Locate the cell with the specified text and output its (X, Y) center coordinate. 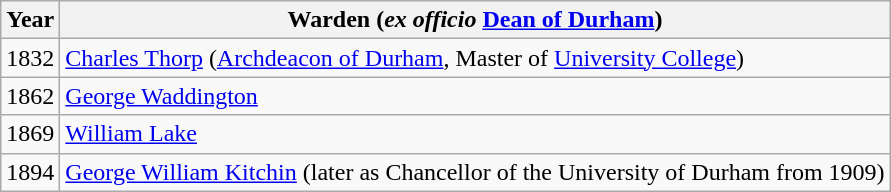
George Waddington (475, 96)
1894 (30, 172)
1862 (30, 96)
1832 (30, 58)
William Lake (475, 134)
1869 (30, 134)
Year (30, 20)
George William Kitchin (later as Chancellor of the University of Durham from 1909) (475, 172)
Charles Thorp (Archdeacon of Durham, Master of University College) (475, 58)
Warden (ex officio Dean of Durham) (475, 20)
